Output the (x, y) coordinate of the center of the cell containing the given text.  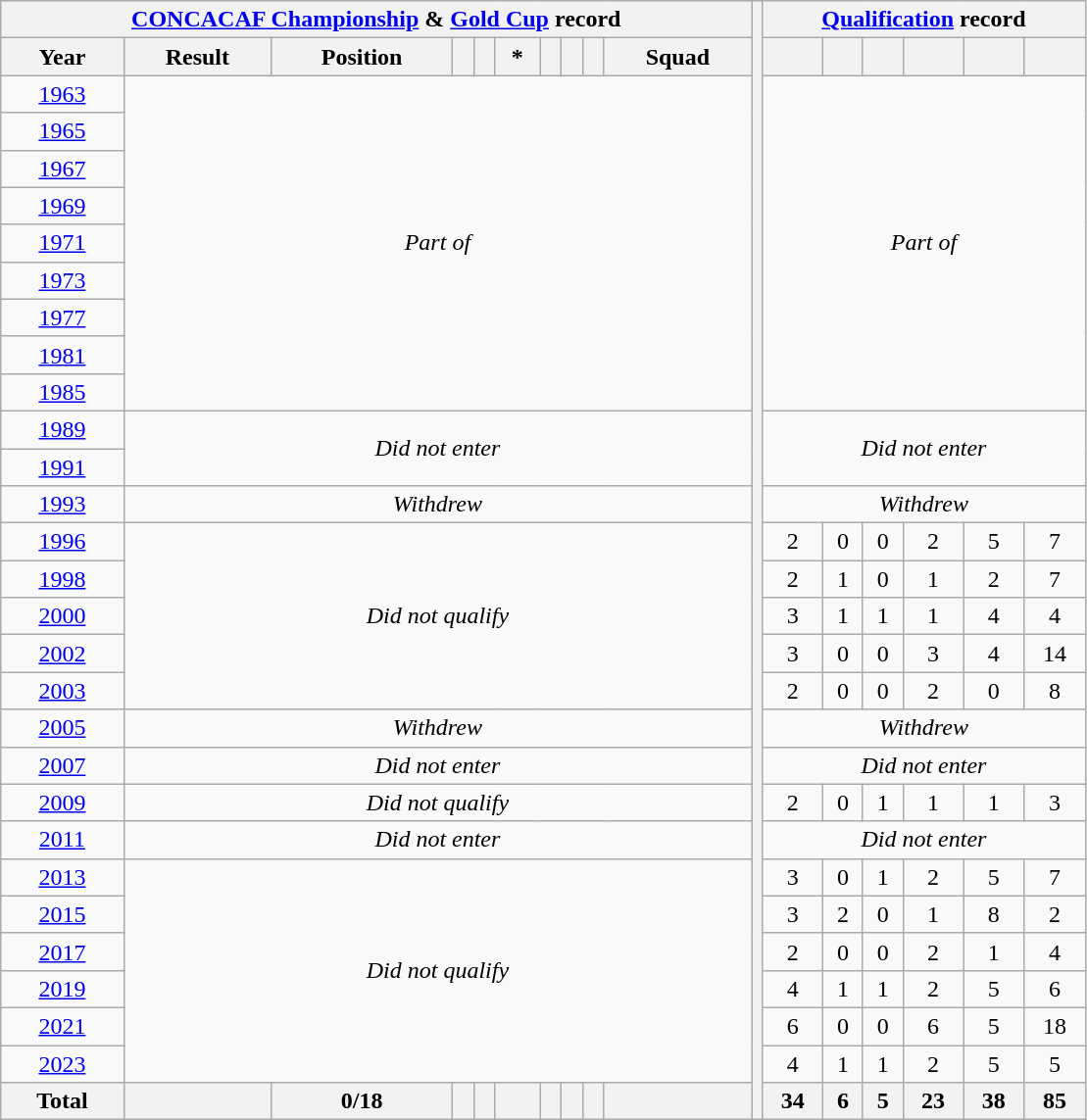
Total (63, 1101)
Position (363, 57)
1971 (63, 243)
1967 (63, 169)
2021 (63, 1026)
2019 (63, 989)
2023 (63, 1063)
18 (1055, 1026)
1991 (63, 467)
2017 (63, 951)
2002 (63, 654)
2003 (63, 691)
2009 (63, 803)
14 (1055, 654)
1989 (63, 429)
2007 (63, 765)
2005 (63, 728)
1998 (63, 579)
1981 (63, 355)
1985 (63, 392)
0/18 (363, 1101)
2000 (63, 616)
1996 (63, 542)
1965 (63, 131)
1973 (63, 280)
34 (793, 1101)
* (518, 57)
CONCACAF Championship & Gold Cup record (376, 20)
Squad (678, 57)
85 (1055, 1101)
1977 (63, 317)
2011 (63, 840)
1969 (63, 206)
38 (994, 1101)
Result (198, 57)
1963 (63, 94)
2013 (63, 877)
23 (933, 1101)
Year (63, 57)
1993 (63, 505)
Qualification record (923, 20)
2015 (63, 914)
